Search for the cell housing the specified text and yield its (x, y) center coordinate. 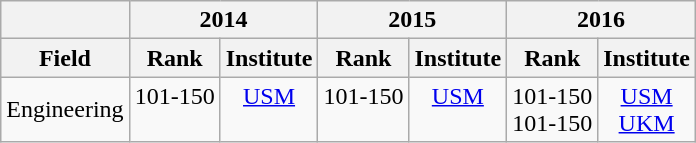
Engineering (65, 110)
USMUKM (647, 110)
2015 (412, 20)
2016 (602, 20)
Field (65, 58)
2014 (224, 20)
101-150101-150 (552, 110)
